Extract the (x, y) coordinate from the center of the cell holding the provided text.  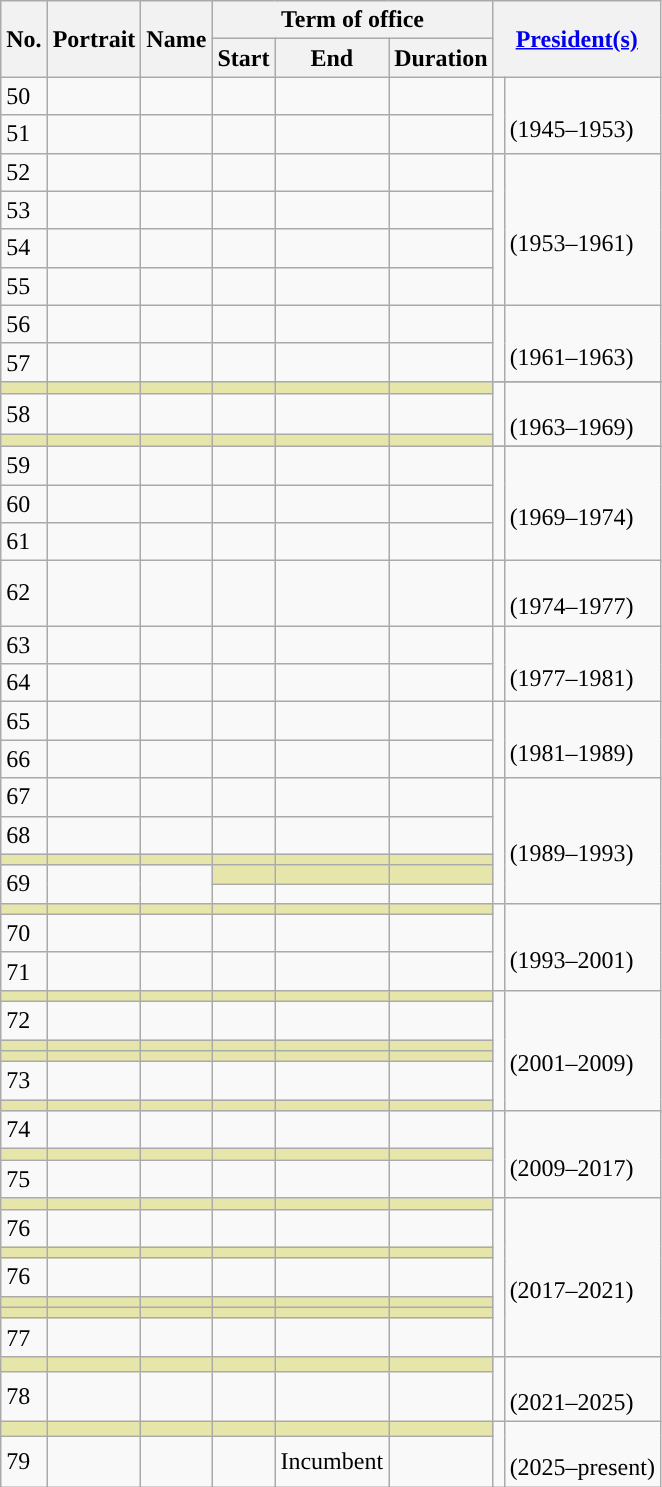
52 (24, 172)
77 (24, 1337)
74 (24, 1130)
60 (24, 503)
(2009–2017) (582, 1154)
(1981–1989) (582, 740)
69 (24, 884)
No. (24, 39)
(2001–2009) (582, 1050)
70 (24, 933)
(1989–1993) (582, 840)
(2021–2025) (582, 1388)
72 (24, 1020)
53 (24, 210)
54 (24, 248)
(2017–2021) (582, 1277)
Portrait (94, 39)
63 (24, 645)
51 (24, 134)
(1974–1977) (582, 594)
(1963–1969) (582, 414)
58 (24, 414)
59 (24, 465)
Term of office (352, 20)
79 (24, 1461)
President(s) (576, 39)
(1961–1963) (582, 343)
56 (24, 324)
(1993–2001) (582, 946)
61 (24, 542)
68 (24, 835)
(1945–1953) (582, 115)
73 (24, 1081)
55 (24, 286)
57 (24, 362)
71 (24, 971)
Incumbent (332, 1461)
End (332, 58)
64 (24, 683)
75 (24, 1179)
(1953–1961) (582, 229)
Name (176, 39)
Duration (441, 58)
62 (24, 594)
(2025–present) (582, 1454)
Start (244, 58)
(1977–1981) (582, 664)
66 (24, 759)
78 (24, 1396)
50 (24, 96)
67 (24, 797)
65 (24, 721)
(1969–1974) (582, 503)
